Output the (X, Y) coordinate of the center of the cell containing the given text.  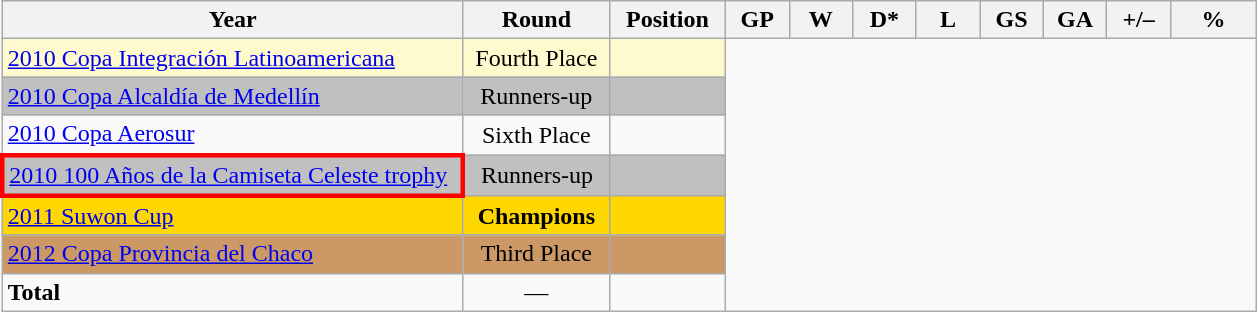
2010 Copa Integración Latinoamericana (232, 58)
+/– (1139, 20)
Sixth Place (536, 135)
2010 Copa Alcaldía de Medellín (232, 96)
Champions (536, 216)
2012 Copa Provincia del Chaco (232, 254)
L (948, 20)
GP (757, 20)
% (1213, 20)
W (821, 20)
GA (1075, 20)
Year (232, 20)
2010 100 Años de la Camiseta Celeste trophy (232, 174)
D* (885, 20)
— (536, 292)
Position (667, 20)
Third Place (536, 254)
Fourth Place (536, 58)
Total (232, 292)
2011 Suwon Cup (232, 216)
GS (1012, 20)
2010 Copa Aerosur (232, 135)
Round (536, 20)
